For the text-containing cell, return its midpoint in (X, Y) coordinate format. 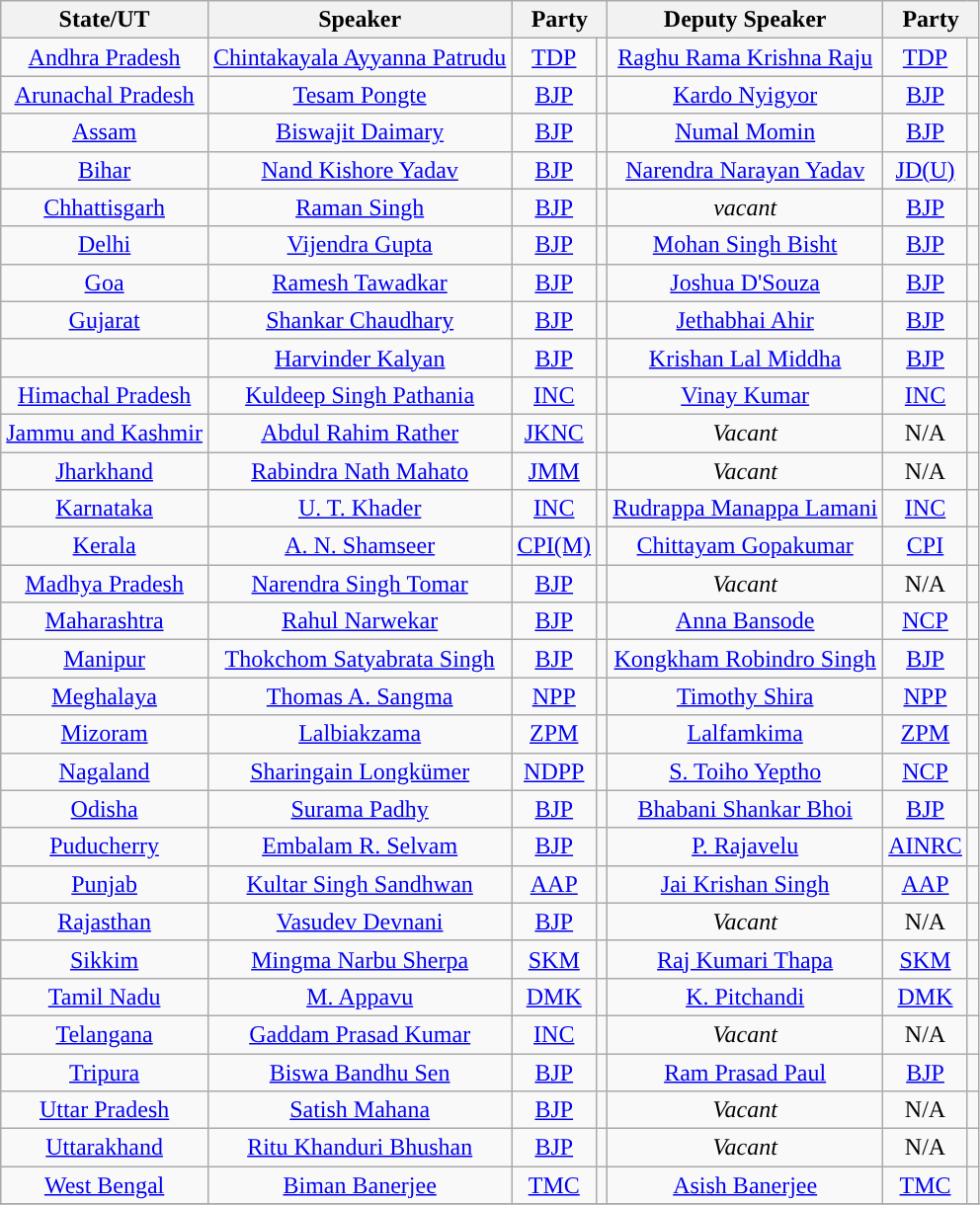
Madhya Pradesh (105, 584)
Chintakayala Ayyanna Patrudu (360, 57)
Shankar Chaudhary (360, 320)
Chittayam Gopakumar (745, 546)
Puducherry (105, 846)
Kardo Nyigyor (745, 95)
Vijendra Gupta (360, 245)
Nagaland (105, 771)
CPI (926, 546)
vacant (745, 207)
Vasudev Devnani (360, 922)
K. Pitchandi (745, 997)
Jethabhai Ahir (745, 320)
Abdul Rahim Rather (360, 433)
Satish Mahana (360, 1110)
Jai Krishan Singh (745, 884)
Deputy Speaker (745, 20)
Kongkham Robindro Singh (745, 659)
Uttarakhand (105, 1148)
JMM (554, 471)
Chhattisgarh (105, 207)
M. Appavu (360, 997)
Rudrappa Manappa Lamani (745, 509)
Odisha (105, 809)
Timothy Shira (745, 696)
AINRC (926, 846)
Gujarat (105, 320)
U. T. Khader (360, 509)
Kultar Singh Sandhwan (360, 884)
Meghalaya (105, 696)
Narendra Narayan Yadav (745, 170)
Biman Banerjee (360, 1185)
S. Toiho Yeptho (745, 771)
Karnataka (105, 509)
Krishan Lal Middha (745, 358)
Surama Padhy (360, 809)
Biswa Bandhu Sen (360, 1072)
State/UT (105, 20)
Mohan Singh Bisht (745, 245)
Mizoram (105, 734)
Sikkim (105, 959)
JD(U) (926, 170)
Kerala (105, 546)
Mingma Narbu Sherpa (360, 959)
CPI(M) (554, 546)
Nand Kishore Yadav (360, 170)
Uttar Pradesh (105, 1110)
Ram Prasad Paul (745, 1072)
Rahul Narwekar (360, 621)
Bhabani Shankar Bhoi (745, 809)
A. N. Shamseer (360, 546)
Himachal Pradesh (105, 395)
Vinay Kumar (745, 395)
Raghu Rama Krishna Raju (745, 57)
Tesam Pongte (360, 95)
Rabindra Nath Mahato (360, 471)
Manipur (105, 659)
Kuldeep Singh Pathania (360, 395)
Goa (105, 282)
Rajasthan (105, 922)
Ramesh Tawadkar (360, 282)
Jharkhand (105, 471)
Telangana (105, 1034)
Numal Momin (745, 132)
Anna Bansode (745, 621)
Ritu Khanduri Bhushan (360, 1148)
Asish Banerjee (745, 1185)
NDPP (554, 771)
Raj Kumari Thapa (745, 959)
Lalbiakzama (360, 734)
Punjab (105, 884)
JKNC (554, 433)
Bihar (105, 170)
West Bengal (105, 1185)
Sharingain Longkümer (360, 771)
Assam (105, 132)
P. Rajavelu (745, 846)
Maharashtra (105, 621)
Biswajit Daimary (360, 132)
Embalam R. Selvam (360, 846)
Lalfamkima (745, 734)
Tripura (105, 1072)
Gaddam Prasad Kumar (360, 1034)
Narendra Singh Tomar (360, 584)
Raman Singh (360, 207)
Harvinder Kalyan (360, 358)
Thomas A. Sangma (360, 696)
Arunachal Pradesh (105, 95)
Speaker (360, 20)
Tamil Nadu (105, 997)
Andhra Pradesh (105, 57)
Delhi (105, 245)
Joshua D'Souza (745, 282)
Thokchom Satyabrata Singh (360, 659)
Jammu and Kashmir (105, 433)
